Capture the cell that displays the provided text and extract its (X, Y) central coordinate. 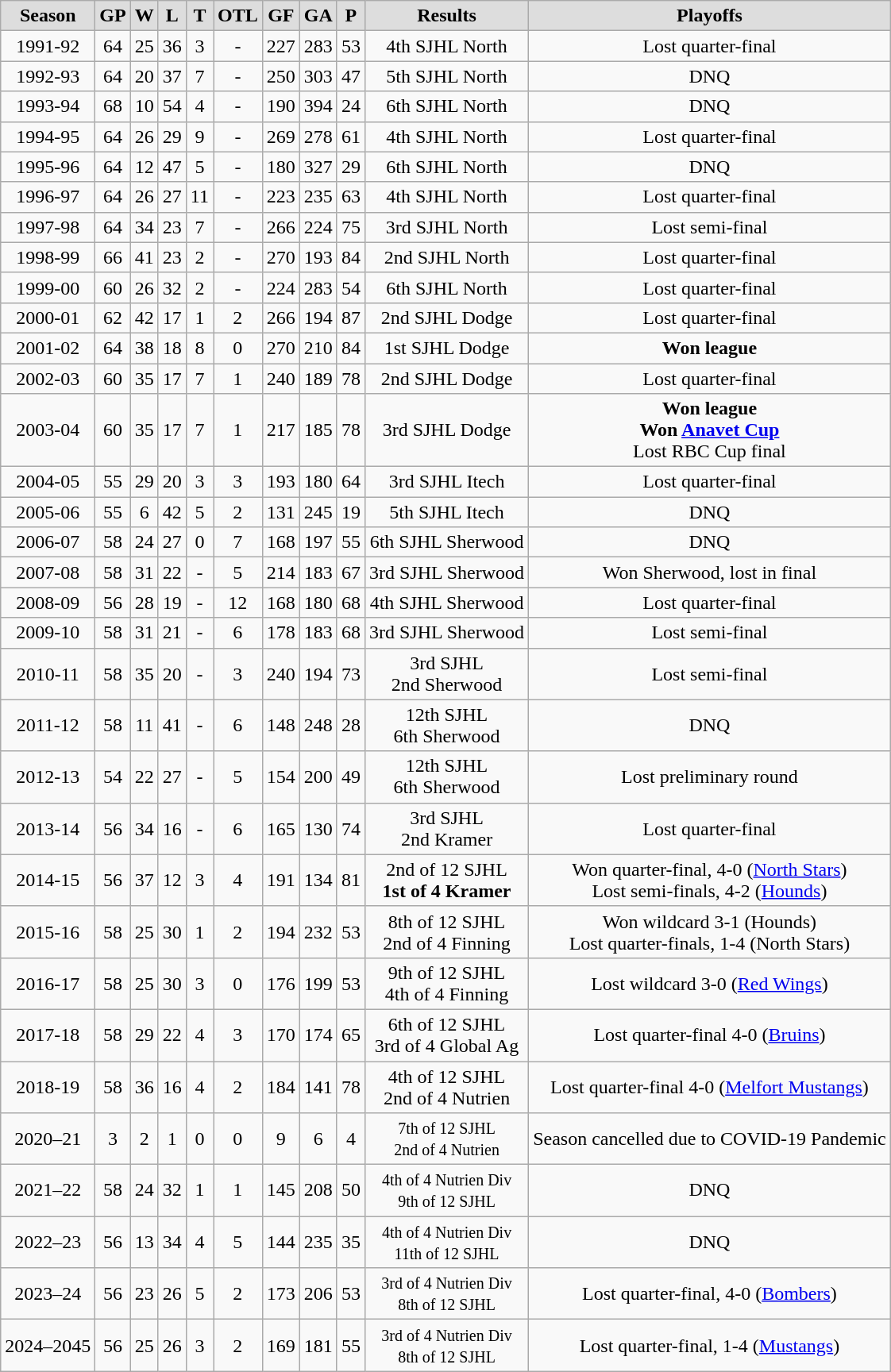
1995-96 (48, 167)
Won league Won Anavet CupLost RBC Cup final (710, 430)
2014-15 (48, 880)
208 (318, 1191)
303 (318, 76)
Lost quarter-final, 4-0 (Bombers) (710, 1294)
3rd SJHL North (446, 227)
134 (318, 880)
206 (318, 1294)
4th of 12 SJHL2nd of 4 Nutrien (446, 1086)
2022–23 (48, 1242)
1991-92 (48, 46)
248 (318, 726)
278 (318, 137)
GF (281, 16)
8 (199, 348)
3rd SJHL 2nd Sherwood (446, 673)
2007-08 (48, 572)
173 (281, 1294)
2020–21 (48, 1139)
Won quarter-final, 4-0 (North Stars)Lost semi-finals, 4-2 (Hounds) (710, 880)
200 (318, 777)
210 (318, 348)
148 (281, 726)
65 (351, 1035)
174 (318, 1035)
197 (318, 542)
1999-00 (48, 287)
2nd SJHL North (446, 257)
Won wildcard 3-1 (Hounds)Lost quarter-finals, 1-4 (North Stars) (710, 932)
141 (318, 1086)
327 (318, 167)
63 (351, 197)
13 (145, 1242)
181 (318, 1345)
5th SJHL North (446, 76)
9th of 12 SJHL4th of 4 Finning (446, 983)
87 (351, 318)
74 (351, 829)
2012-13 (48, 777)
62 (113, 318)
2000-01 (48, 318)
3rd SJHL Itech (446, 482)
4th of 4 Nutrien Div9th of 12 SJHL (446, 1191)
223 (281, 197)
Season cancelled due to COVID-19 Pandemic (710, 1139)
227 (281, 46)
245 (318, 512)
Lost preliminary round (710, 777)
170 (281, 1035)
49 (351, 777)
1996-97 (48, 197)
144 (281, 1242)
2018-19 (48, 1086)
250 (281, 76)
184 (281, 1086)
130 (318, 829)
Won league (710, 348)
1994-95 (48, 137)
50 (351, 1191)
2015-16 (48, 932)
2004-05 (48, 482)
191 (281, 880)
Lost quarter-final 4-0 (Melfort Mustangs) (710, 1086)
185 (318, 430)
394 (318, 106)
165 (281, 829)
2008-09 (48, 603)
2nd of 12 SJHL1st of 4 Kramer (446, 880)
5th SJHL Itech (446, 512)
2003-04 (48, 430)
2011-12 (48, 726)
Lost wildcard 3-0 (Red Wings) (710, 983)
145 (281, 1191)
10 (145, 106)
7th of 12 SJHL2nd of 4 Nutrien (446, 1139)
169 (281, 1345)
217 (281, 430)
T (199, 16)
176 (281, 983)
4th SJHL Sherwood (446, 603)
81 (351, 880)
2013-14 (48, 829)
61 (351, 137)
73 (351, 673)
67 (351, 572)
Playoffs (710, 16)
2002-03 (48, 379)
190 (281, 106)
2001-02 (48, 348)
232 (318, 932)
269 (281, 137)
66 (113, 257)
GP (113, 16)
6th of 12 SJHL3rd of 4 Global Ag (446, 1035)
2009-10 (48, 633)
2021–22 (48, 1191)
2017-18 (48, 1035)
GA (318, 16)
1998-99 (48, 257)
1992-93 (48, 76)
L (172, 16)
178 (281, 633)
38 (145, 348)
Lost quarter-final 4-0 (Bruins) (710, 1035)
1997-98 (48, 227)
4th of 4 Nutrien Div11th of 12 SJHL (446, 1242)
75 (351, 227)
P (351, 16)
Results (446, 16)
189 (318, 379)
Lost quarter-final, 1-4 (Mustangs) (710, 1345)
2023–24 (48, 1294)
18 (172, 348)
2005-06 (48, 512)
2010-11 (48, 673)
1993-94 (48, 106)
6th SJHL Sherwood (446, 542)
OTL (237, 16)
21 (172, 633)
W (145, 16)
1st SJHL Dodge (446, 348)
Season (48, 16)
2024–2045 (48, 1345)
2016-17 (48, 983)
Won Sherwood, lost in final (710, 572)
3rd SJHL Dodge (446, 430)
199 (318, 983)
131 (281, 512)
3rd SJHL2nd Kramer (446, 829)
8th of 12 SJHL2nd of 4 Finning (446, 932)
214 (281, 572)
154 (281, 777)
2006-07 (48, 542)
